Provide the (X, Y) coordinate of the cell's center where the given text is located.  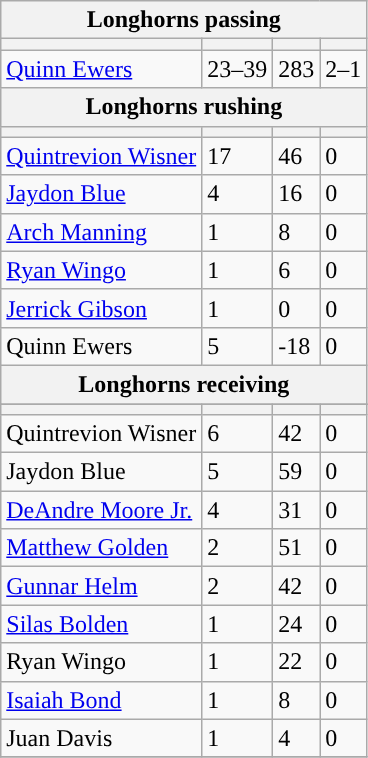
DeAndre Moore Jr. (102, 510)
46 (296, 156)
Jerrick Gibson (102, 308)
Longhorns passing (184, 20)
Arch Manning (102, 232)
59 (296, 472)
22 (296, 662)
Longhorns rushing (184, 107)
23–39 (238, 69)
Longhorns receiving (184, 384)
283 (296, 69)
Matthew Golden (102, 548)
2–1 (344, 69)
16 (296, 194)
24 (296, 624)
Gunnar Helm (102, 586)
31 (296, 510)
51 (296, 548)
-18 (296, 346)
Silas Bolden (102, 624)
Isaiah Bond (102, 700)
Juan Davis (102, 738)
17 (238, 156)
